Determine the (x, y) coordinate at the center of the cell enclosing the given text.  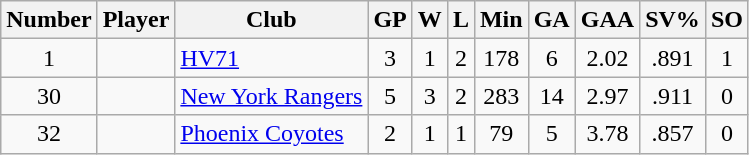
178 (501, 58)
HV71 (272, 58)
Min (501, 20)
Player (136, 20)
32 (49, 134)
GA (552, 20)
3.78 (607, 134)
W (430, 20)
.911 (673, 96)
2.97 (607, 96)
14 (552, 96)
GP (390, 20)
30 (49, 96)
.857 (673, 134)
283 (501, 96)
Number (49, 20)
GAA (607, 20)
Phoenix Coyotes (272, 134)
SV% (673, 20)
2.02 (607, 58)
79 (501, 134)
.891 (673, 58)
Club (272, 20)
SO (726, 20)
New York Rangers (272, 96)
L (460, 20)
6 (552, 58)
